Identify which cell holds the provided text, then report its [X, Y] central coordinate. 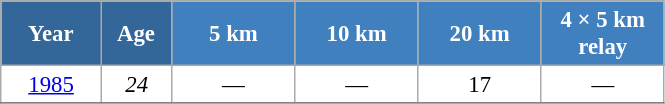
Age [136, 34]
Year [52, 34]
5 km [234, 34]
4 × 5 km relay [602, 34]
10 km [356, 34]
24 [136, 85]
17 [480, 85]
1985 [52, 85]
20 km [480, 34]
